Find where the given text appears and provide that cell's center as [X, Y] coordinate. 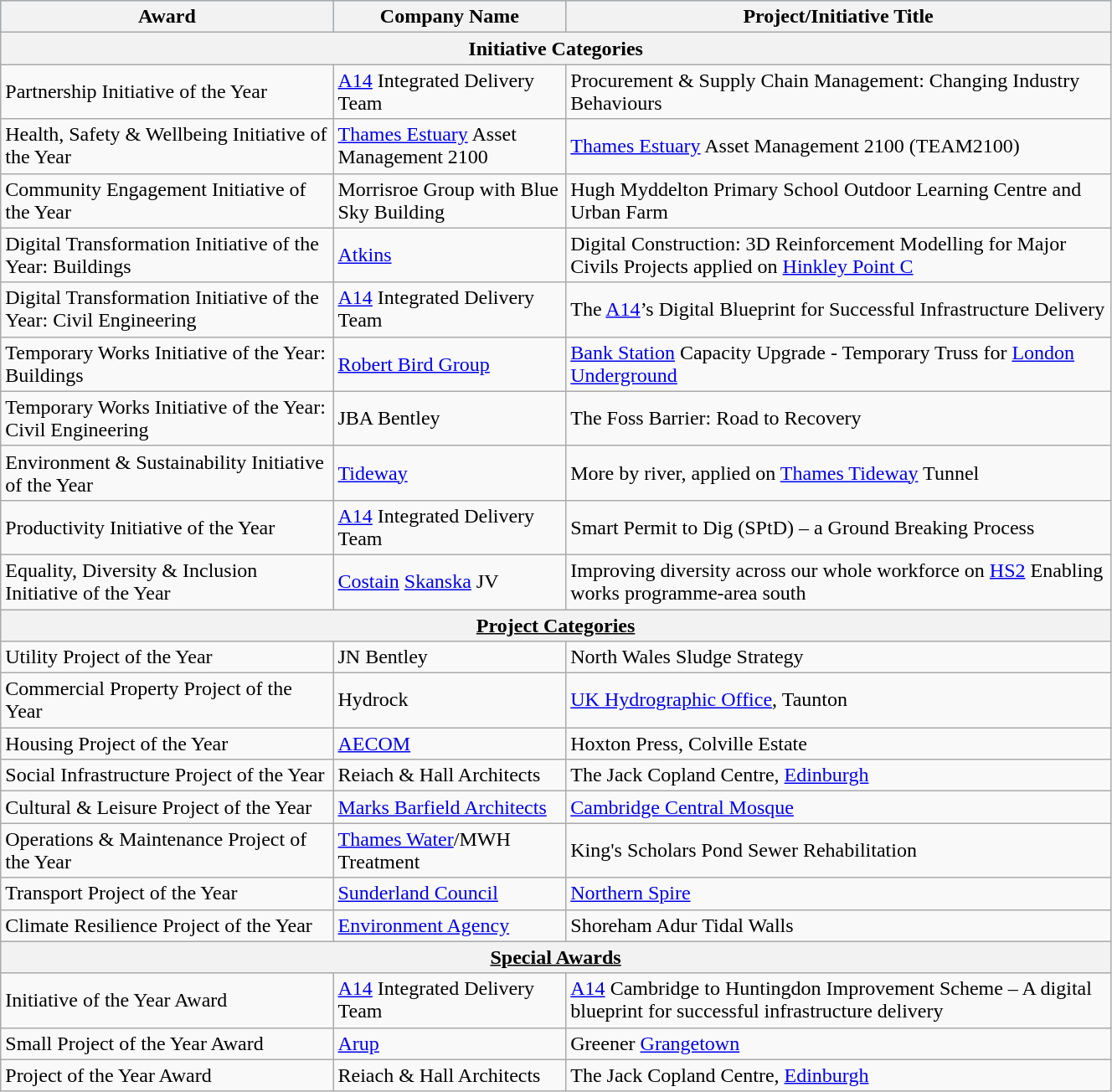
Smart Permit to Dig (SPtD) – a Ground Breaking Process [839, 528]
Environment & Sustainability Initiative of the Year [167, 472]
Thames Water/MWH Treatment [450, 851]
Environment Agency [450, 925]
JN Bentley [450, 657]
Shoreham Adur Tidal Walls [839, 925]
Initiative Categories [556, 49]
Digital Transformation Initiative of the Year: Buildings [167, 255]
Bank Station Capacity Upgrade - Temporary Truss for London Underground [839, 363]
Atkins [450, 255]
Cultural & Leisure Project of the Year [167, 807]
AECOM [450, 744]
UK Hydrographic Office, Taunton [839, 700]
Arup [450, 1043]
Project Categories [556, 626]
Transport Project of the Year [167, 894]
Housing Project of the Year [167, 744]
The A14’s Digital Blueprint for Successful Infrastructure Delivery [839, 310]
Temporary Works Initiative of the Year: Buildings [167, 363]
Social Infrastructure Project of the Year [167, 775]
Tideway [450, 472]
Thames Estuary Asset Management 2100 [450, 146]
Temporary Works Initiative of the Year: Civil Engineering [167, 419]
The Foss Barrier: Road to Recovery [839, 419]
Health, Safety & Wellbeing Initiative of the Year [167, 146]
More by river, applied on Thames Tideway Tunnel [839, 472]
Project of the Year Award [167, 1075]
King's Scholars Pond Sewer Rehabilitation [839, 851]
Initiative of the Year Award [167, 1000]
Community Engagement Initiative of the Year [167, 201]
Hugh Myddelton Primary School Outdoor Learning Centre and Urban Farm [839, 201]
JBA Bentley [450, 419]
Small Project of the Year Award [167, 1043]
Utility Project of the Year [167, 657]
Cambridge Central Mosque [839, 807]
Northern Spire [839, 894]
Hydrock [450, 700]
Robert Bird Group [450, 363]
Project/Initiative Title [839, 17]
Company Name [450, 17]
Award [167, 17]
Special Awards [556, 957]
Digital Construction: 3D Reinforcement Modelling for Major Civils Projects applied on Hinkley Point C [839, 255]
Procurement & Supply Chain Management: Changing Industry Behaviours [839, 92]
Costain Skanska JV [450, 581]
Partnership Initiative of the Year [167, 92]
Digital Transformation Initiative of the Year: Civil Engineering [167, 310]
Improving diversity across our whole workforce on HS2 Enabling works programme-area south [839, 581]
Hoxton Press, Colville Estate [839, 744]
North Wales Sludge Strategy [839, 657]
A14 Cambridge to Huntingdon Improvement Scheme – A digital blueprint for successful infrastructure delivery [839, 1000]
Productivity Initiative of the Year [167, 528]
Sunderland Council [450, 894]
Greener Grangetown [839, 1043]
Equality, Diversity & Inclusion Initiative of the Year [167, 581]
Operations & Maintenance Project of the Year [167, 851]
Commercial Property Project of the Year [167, 700]
Marks Barfield Architects [450, 807]
Thames Estuary Asset Management 2100 (TEAM2100) [839, 146]
Climate Resilience Project of the Year [167, 925]
Morrisroe Group with Blue Sky Building [450, 201]
